Extract the (X, Y) coordinate from the center of the cell holding the provided text.  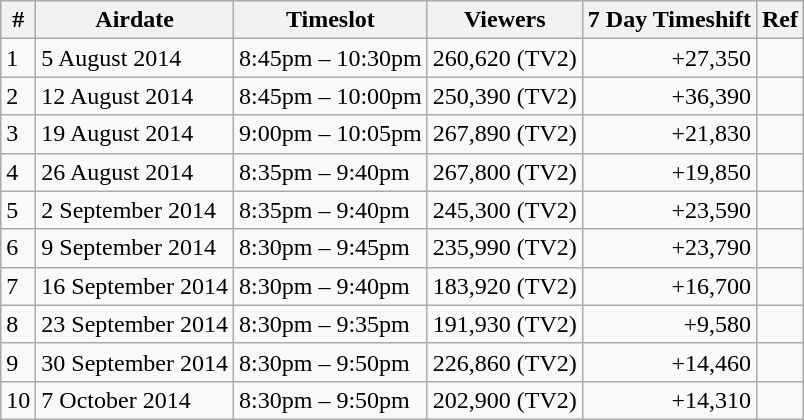
6 (18, 248)
202,900 (TV2) (504, 400)
250,390 (TV2) (504, 96)
183,920 (TV2) (504, 286)
8 (18, 324)
260,620 (TV2) (504, 58)
16 September 2014 (135, 286)
26 August 2014 (135, 172)
235,990 (TV2) (504, 248)
Ref (780, 20)
245,300 (TV2) (504, 210)
267,890 (TV2) (504, 134)
Timeslot (331, 20)
2 (18, 96)
+14,310 (669, 400)
# (18, 20)
9 September 2014 (135, 248)
+27,350 (669, 58)
8:30pm – 9:45pm (331, 248)
5 August 2014 (135, 58)
10 (18, 400)
4 (18, 172)
7 (18, 286)
8:45pm – 10:00pm (331, 96)
+16,700 (669, 286)
191,930 (TV2) (504, 324)
3 (18, 134)
19 August 2014 (135, 134)
+23,590 (669, 210)
2 September 2014 (135, 210)
12 August 2014 (135, 96)
23 September 2014 (135, 324)
1 (18, 58)
+36,390 (669, 96)
8:30pm – 9:35pm (331, 324)
7 October 2014 (135, 400)
Viewers (504, 20)
8:45pm – 10:30pm (331, 58)
+21,830 (669, 134)
Airdate (135, 20)
30 September 2014 (135, 362)
5 (18, 210)
+19,850 (669, 172)
226,860 (TV2) (504, 362)
9:00pm – 10:05pm (331, 134)
+23,790 (669, 248)
+9,580 (669, 324)
+14,460 (669, 362)
8:30pm – 9:40pm (331, 286)
9 (18, 362)
267,800 (TV2) (504, 172)
7 Day Timeshift (669, 20)
